Detect which cell encompasses the target text, then output its (x, y) center coordinate. 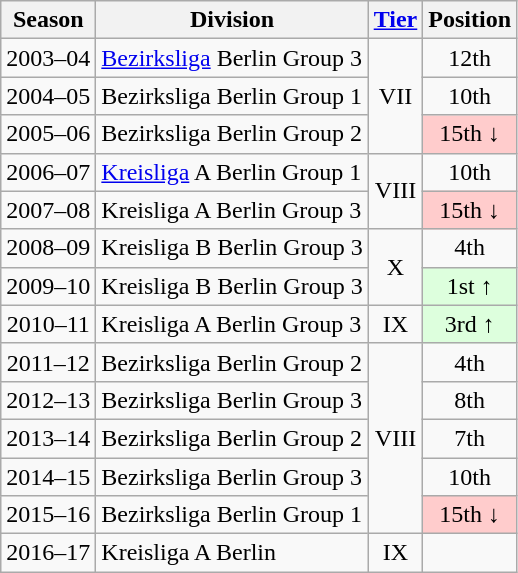
8th (470, 400)
3rd ↑ (470, 324)
Division (232, 20)
VII (396, 96)
2016–17 (48, 553)
2010–11 (48, 324)
1st ↑ (470, 286)
12th (470, 58)
2014–15 (48, 477)
Season (48, 20)
Kreisliga A Berlin (232, 553)
2007–08 (48, 210)
2004–05 (48, 96)
2013–14 (48, 438)
2005–06 (48, 134)
2009–10 (48, 286)
Tier (396, 20)
2012–13 (48, 400)
2003–04 (48, 58)
2008–09 (48, 248)
2006–07 (48, 172)
2011–12 (48, 362)
X (396, 267)
2015–16 (48, 515)
Kreisliga A Berlin Group 1 (232, 172)
7th (470, 438)
Position (470, 20)
